Locate the cell with the specified text and output its [X, Y] center coordinate. 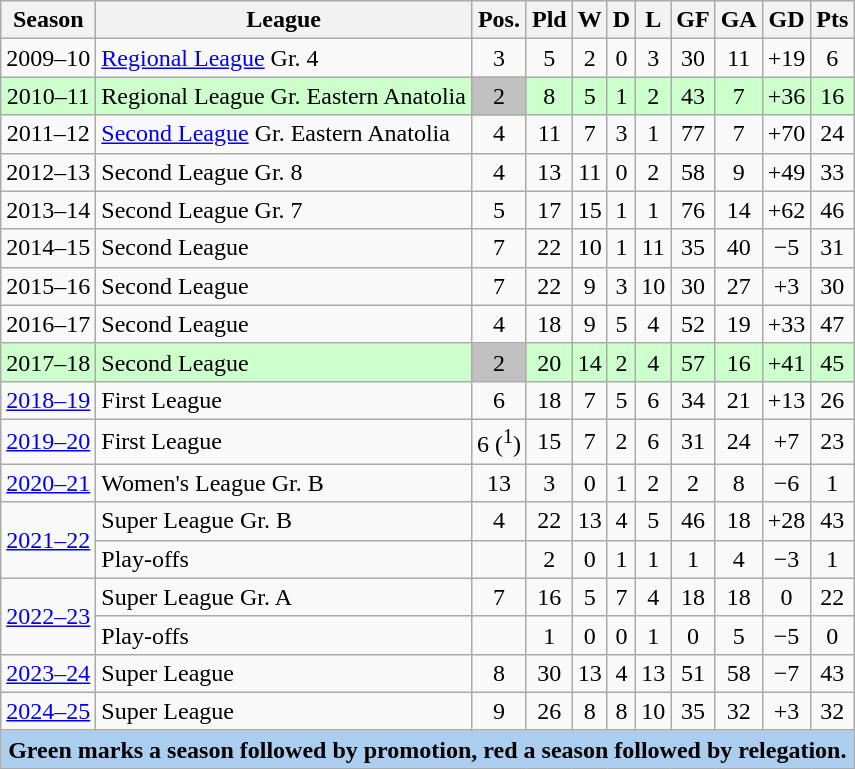
+13 [786, 400]
17 [549, 210]
23 [832, 442]
−7 [786, 673]
+36 [786, 96]
2010–11 [48, 96]
−3 [786, 559]
+33 [786, 324]
Second League Gr. 7 [284, 210]
52 [693, 324]
League [284, 20]
Season [48, 20]
+62 [786, 210]
2024–25 [48, 711]
Second League Gr. 8 [284, 172]
+19 [786, 58]
40 [738, 248]
2018–19 [48, 400]
21 [738, 400]
2020–21 [48, 483]
Pos. [498, 20]
GF [693, 20]
2023–24 [48, 673]
Pld [549, 20]
Pts [832, 20]
2019–20 [48, 442]
57 [693, 362]
Super League Gr. A [284, 597]
GD [786, 20]
2014–15 [48, 248]
D [621, 20]
+7 [786, 442]
2016–17 [48, 324]
+70 [786, 134]
GA [738, 20]
27 [738, 286]
L [654, 20]
+41 [786, 362]
45 [832, 362]
−6 [786, 483]
+28 [786, 521]
2022–23 [48, 616]
Regional League Gr. Eastern Anatolia [284, 96]
34 [693, 400]
6 (1) [498, 442]
2013–14 [48, 210]
2021–22 [48, 540]
2011–12 [48, 134]
33 [832, 172]
Green marks a season followed by promotion, red a season followed by relegation. [428, 749]
W [590, 20]
Women's League Gr. B [284, 483]
47 [832, 324]
19 [738, 324]
51 [693, 673]
2009–10 [48, 58]
Regional League Gr. 4 [284, 58]
77 [693, 134]
20 [549, 362]
2012–13 [48, 172]
2015–16 [48, 286]
Super League Gr. B [284, 521]
2017–18 [48, 362]
76 [693, 210]
Second League Gr. Eastern Anatolia [284, 134]
+49 [786, 172]
